Determine the (X, Y) coordinate at the center of the cell enclosing the given text.  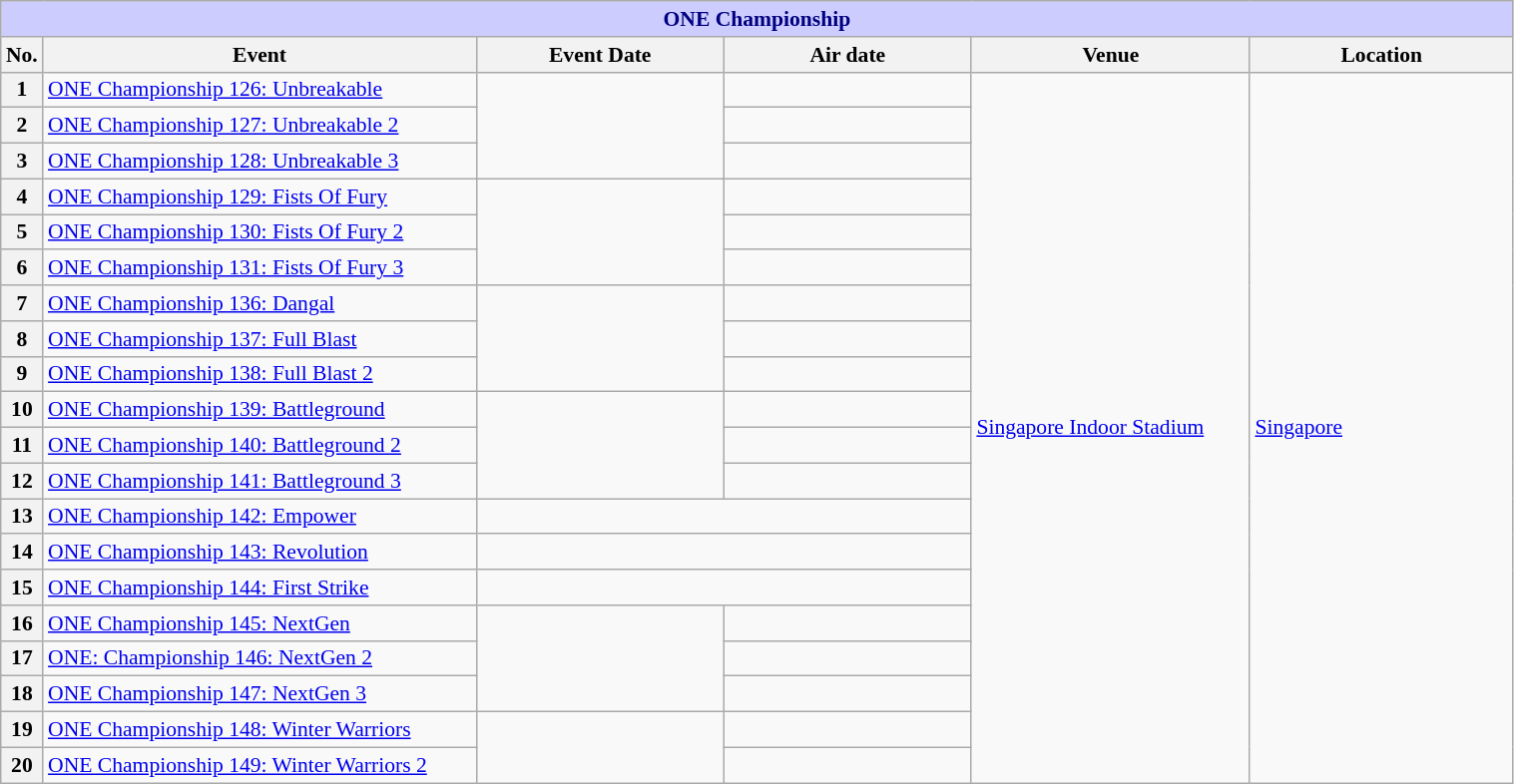
ONE Championship 145: NextGen (259, 623)
13 (22, 517)
11 (22, 446)
6 (22, 268)
ONE Championship 138: Full Blast 2 (259, 374)
ONE Championship 126: Unbreakable (259, 90)
ONE Championship 131: Fists Of Fury 3 (259, 268)
ONE Championship 128: Unbreakable 3 (259, 162)
1 (22, 90)
15 (22, 588)
ONE Championship 137: Full Blast (259, 339)
ONE Championship 144: First Strike (259, 588)
ONE: Championship 146: NextGen 2 (259, 658)
10 (22, 410)
20 (22, 765)
Singapore Indoor Stadium (1110, 427)
ONE Championship (757, 19)
8 (22, 339)
17 (22, 658)
Event (259, 55)
18 (22, 694)
5 (22, 232)
ONE Championship 127: Unbreakable 2 (259, 126)
7 (22, 303)
12 (22, 481)
ONE Championship 143: Revolution (259, 553)
3 (22, 162)
Location (1381, 55)
ONE Championship 129: Fists Of Fury (259, 196)
No. (22, 55)
14 (22, 553)
2 (22, 126)
ONE Championship 140: Battleground 2 (259, 446)
ONE Championship 149: Winter Warriors 2 (259, 765)
ONE Championship 148: Winter Warriors (259, 730)
9 (22, 374)
19 (22, 730)
ONE Championship 147: NextGen 3 (259, 694)
16 (22, 623)
ONE Championship 136: Dangal (259, 303)
Venue (1110, 55)
Singapore (1381, 427)
ONE Championship 142: Empower (259, 517)
ONE Championship 130: Fists Of Fury 2 (259, 232)
ONE Championship 141: Battleground 3 (259, 481)
ONE Championship 139: Battleground (259, 410)
Event Date (600, 55)
Air date (847, 55)
4 (22, 196)
